Extract the (X, Y) coordinate from the center of the cell holding the provided text.  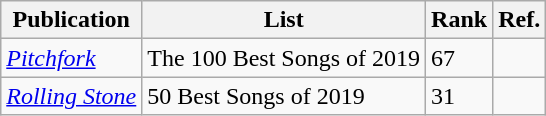
Rank (460, 20)
31 (460, 96)
Rolling Stone (72, 96)
Pitchfork (72, 58)
The 100 Best Songs of 2019 (284, 58)
List (284, 20)
50 Best Songs of 2019 (284, 96)
Ref. (520, 20)
Publication (72, 20)
67 (460, 58)
